Search for the cell housing the specified text and yield its (x, y) center coordinate. 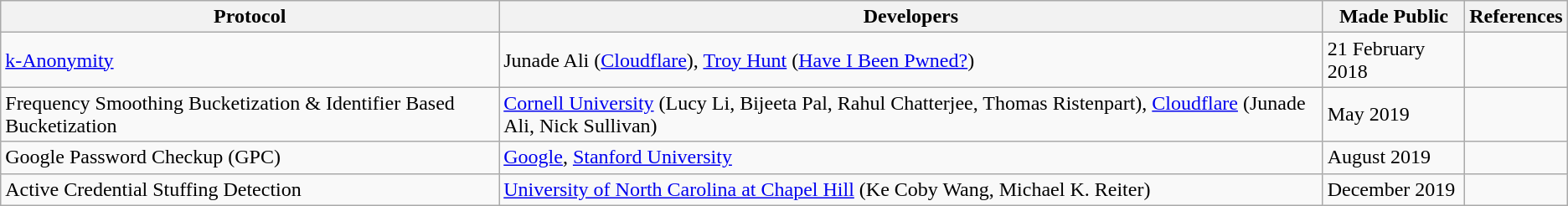
Developers (911, 17)
May 2019 (1394, 114)
k-Anonymity (250, 60)
Protocol (250, 17)
21 February 2018 (1394, 60)
Active Credential Stuffing Detection (250, 189)
Frequency Smoothing Bucketization & Identifier Based Bucketization (250, 114)
Cornell University (Lucy Li, Bijeeta Pal, Rahul Chatterjee, Thomas Ristenpart), Cloudflare (Junade Ali, Nick Sullivan) (911, 114)
University of North Carolina at Chapel Hill (Ke Coby Wang, Michael K. Reiter) (911, 189)
Google Password Checkup (GPC) (250, 157)
Junade Ali (Cloudflare), Troy Hunt (Have I Been Pwned?) (911, 60)
August 2019 (1394, 157)
Google, Stanford University (911, 157)
References (1516, 17)
December 2019 (1394, 189)
Made Public (1394, 17)
